Search for the cell housing the specified text and yield its [x, y] center coordinate. 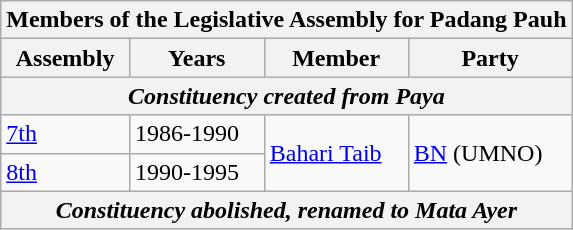
Party [490, 58]
Member [336, 58]
8th [66, 172]
1990-1995 [196, 172]
Constituency created from Paya [286, 96]
Bahari Taib [336, 153]
Assembly [66, 58]
1986-1990 [196, 134]
BN (UMNO) [490, 153]
7th [66, 134]
Years [196, 58]
Members of the Legislative Assembly for Padang Pauh [286, 20]
Constituency abolished, renamed to Mata Ayer [286, 210]
